Scan for the cell matching the given text and deliver its (x, y) coordinate at center. 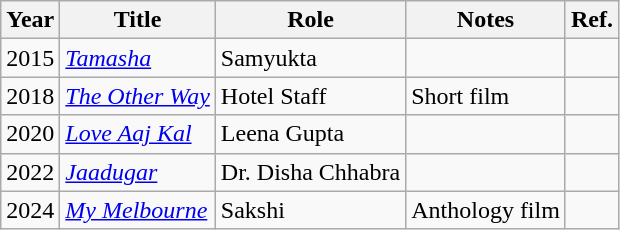
Year (30, 20)
Dr. Disha Chhabra (310, 172)
Samyukta (310, 58)
Notes (486, 20)
Title (138, 20)
Short film (486, 96)
My Melbourne (138, 210)
Anthology film (486, 210)
Sakshi (310, 210)
The Other Way (138, 96)
2018 (30, 96)
Ref. (592, 20)
Tamasha (138, 58)
2022 (30, 172)
2015 (30, 58)
2020 (30, 134)
Role (310, 20)
Hotel Staff (310, 96)
Jaadugar (138, 172)
2024 (30, 210)
Leena Gupta (310, 134)
Love Aaj Kal (138, 134)
